Return the [x, y] coordinate for the center point of the cell that contains the specified text.  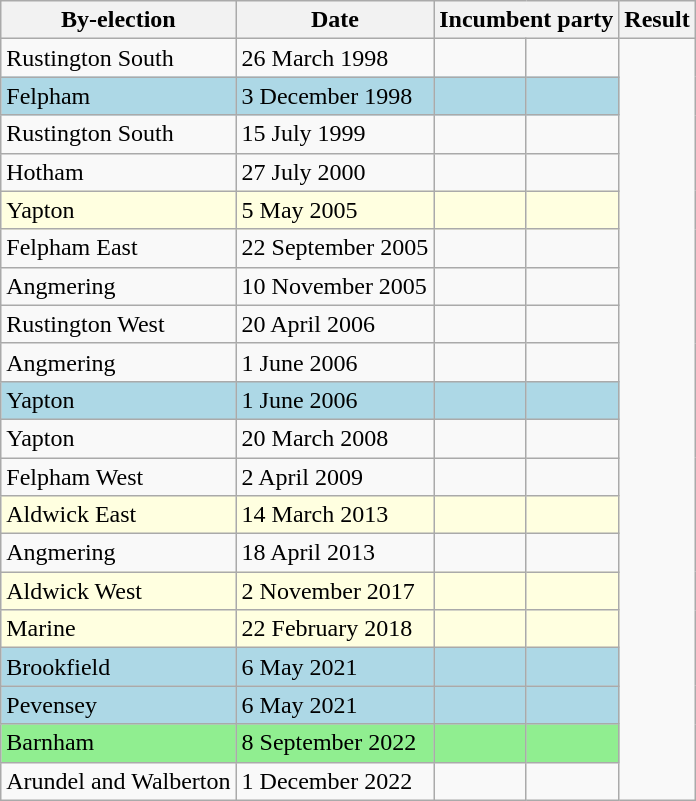
Felpham East [118, 248]
20 March 2008 [335, 438]
Hotham [118, 172]
26 March 1998 [335, 58]
2 April 2009 [335, 477]
27 July 2000 [335, 172]
Incumbent party [526, 20]
14 March 2013 [335, 515]
Felpham West [118, 477]
Rustington West [118, 324]
By-election [118, 20]
Date [335, 20]
Pevensey [118, 705]
22 February 2018 [335, 629]
Brookfield [118, 667]
1 December 2022 [335, 781]
8 September 2022 [335, 743]
Arundel and Walberton [118, 781]
18 April 2013 [335, 553]
Marine [118, 629]
20 April 2006 [335, 324]
Result [657, 20]
Felpham [118, 96]
2 November 2017 [335, 591]
5 May 2005 [335, 210]
Aldwick West [118, 591]
10 November 2005 [335, 286]
3 December 1998 [335, 96]
15 July 1999 [335, 134]
Aldwick East [118, 515]
Barnham [118, 743]
22 September 2005 [335, 248]
